Return the (X, Y) coordinate for the center point of the cell that contains the specified text.  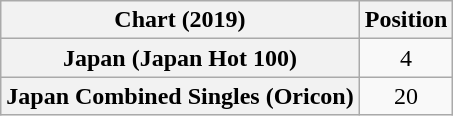
Chart (2019) (180, 20)
20 (406, 96)
Japan (Japan Hot 100) (180, 58)
Japan Combined Singles (Oricon) (180, 96)
4 (406, 58)
Position (406, 20)
